For the text-containing cell, return its midpoint in (X, Y) coordinate format. 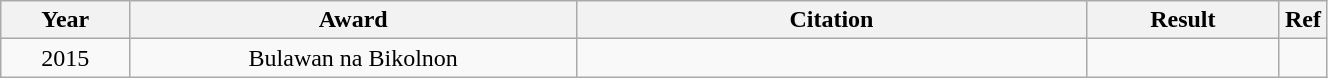
Result (1182, 20)
Ref (1302, 20)
Bulawan na Bikolnon (354, 58)
2015 (66, 58)
Citation (832, 20)
Award (354, 20)
Year (66, 20)
